Return the (x, y) coordinate for the center point of the cell that contains the specified text.  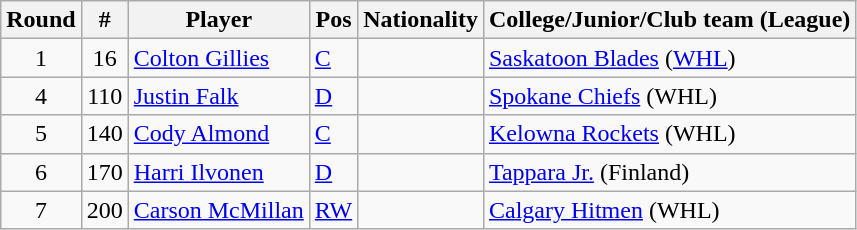
RW (333, 210)
Spokane Chiefs (WHL) (669, 96)
Tappara Jr. (Finland) (669, 172)
200 (104, 210)
110 (104, 96)
4 (41, 96)
7 (41, 210)
Calgary Hitmen (WHL) (669, 210)
Carson McMillan (218, 210)
170 (104, 172)
Justin Falk (218, 96)
Harri Ilvonen (218, 172)
Kelowna Rockets (WHL) (669, 134)
5 (41, 134)
Nationality (421, 20)
# (104, 20)
College/Junior/Club team (League) (669, 20)
Pos (333, 20)
Colton Gillies (218, 58)
16 (104, 58)
1 (41, 58)
Saskatoon Blades (WHL) (669, 58)
Cody Almond (218, 134)
6 (41, 172)
Round (41, 20)
Player (218, 20)
140 (104, 134)
